Provide the [X, Y] coordinate of the cell's center where the given text is located.  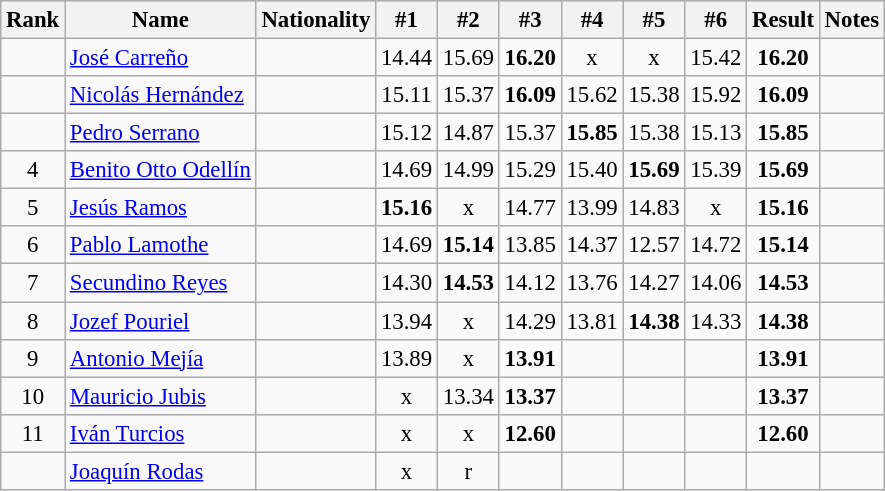
7 [33, 283]
14.37 [592, 245]
13.81 [592, 321]
Jozef Pouriel [161, 321]
14.27 [654, 283]
13.34 [468, 396]
13.76 [592, 283]
Result [784, 20]
15.12 [407, 133]
#2 [468, 20]
15.42 [716, 58]
14.29 [530, 321]
Pablo Lamothe [161, 245]
8 [33, 321]
15.11 [407, 95]
13.99 [592, 208]
Benito Otto Odellín [161, 170]
#4 [592, 20]
Name [161, 20]
Rank [33, 20]
15.92 [716, 95]
Joaquín Rodas [161, 471]
Antonio Mejía [161, 358]
14.72 [716, 245]
Pedro Serrano [161, 133]
Iván Turcios [161, 433]
11 [33, 433]
13.85 [530, 245]
Nicolás Hernández [161, 95]
Secundino Reyes [161, 283]
15.13 [716, 133]
#6 [716, 20]
#1 [407, 20]
14.33 [716, 321]
Jesús Ramos [161, 208]
13.89 [407, 358]
Nationality [316, 20]
4 [33, 170]
14.30 [407, 283]
14.12 [530, 283]
14.06 [716, 283]
Notes [852, 20]
15.29 [530, 170]
12.57 [654, 245]
Mauricio Jubis [161, 396]
r [468, 471]
15.40 [592, 170]
15.62 [592, 95]
13.94 [407, 321]
#5 [654, 20]
15.39 [716, 170]
5 [33, 208]
#3 [530, 20]
10 [33, 396]
6 [33, 245]
14.87 [468, 133]
14.99 [468, 170]
14.77 [530, 208]
14.83 [654, 208]
José Carreño [161, 58]
14.44 [407, 58]
9 [33, 358]
